Return the (x, y) coordinate for the center point of the cell that contains the specified text.  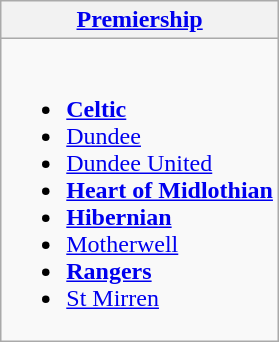
CelticDundeeDundee UnitedHeart of MidlothianHibernianMotherwellRangersSt Mirren (140, 190)
Premiership (140, 20)
